Output the (X, Y) coordinate of the center of the cell containing the given text.  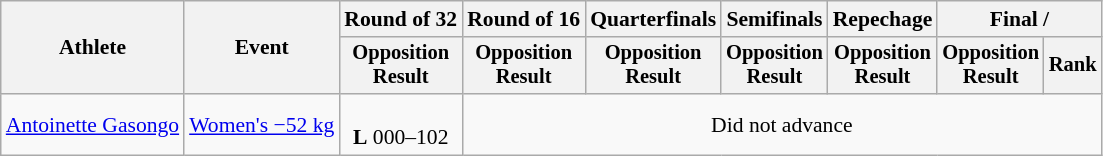
Final / (1019, 19)
Repechage (883, 19)
Rank (1073, 66)
Antoinette Gasongo (92, 124)
Women's −52 kg (262, 124)
Athlete (92, 48)
Did not advance (782, 124)
Event (262, 48)
Round of 32 (400, 19)
L 000–102 (400, 124)
Round of 16 (524, 19)
Quarterfinals (653, 19)
Semifinals (774, 19)
